Provide the [x, y] coordinate of the cell's center where the given text is located.  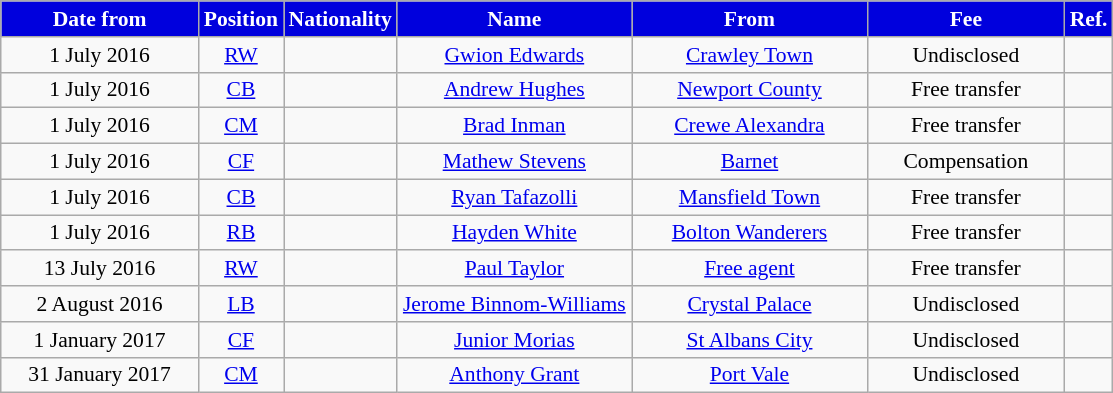
Anthony Grant [514, 375]
RB [240, 233]
Port Vale [750, 375]
Mansfield Town [750, 197]
Andrew Hughes [514, 90]
31 January 2017 [100, 375]
Position [240, 19]
Crewe Alexandra [750, 126]
Free agent [750, 269]
Ryan Tafazolli [514, 197]
Date from [100, 19]
Compensation [966, 162]
St Albans City [750, 340]
Crystal Palace [750, 304]
Fee [966, 19]
Paul Taylor [514, 269]
2 August 2016 [100, 304]
Jerome Binnom-Williams [514, 304]
13 July 2016 [100, 269]
Nationality [340, 19]
Newport County [750, 90]
Ref. [1089, 19]
Brad Inman [514, 126]
From [750, 19]
Hayden White [514, 233]
Mathew Stevens [514, 162]
Junior Morias [514, 340]
Name [514, 19]
Gwion Edwards [514, 55]
Crawley Town [750, 55]
Bolton Wanderers [750, 233]
LB [240, 304]
1 January 2017 [100, 340]
Barnet [750, 162]
